For the text-containing cell, return its midpoint in (x, y) coordinate format. 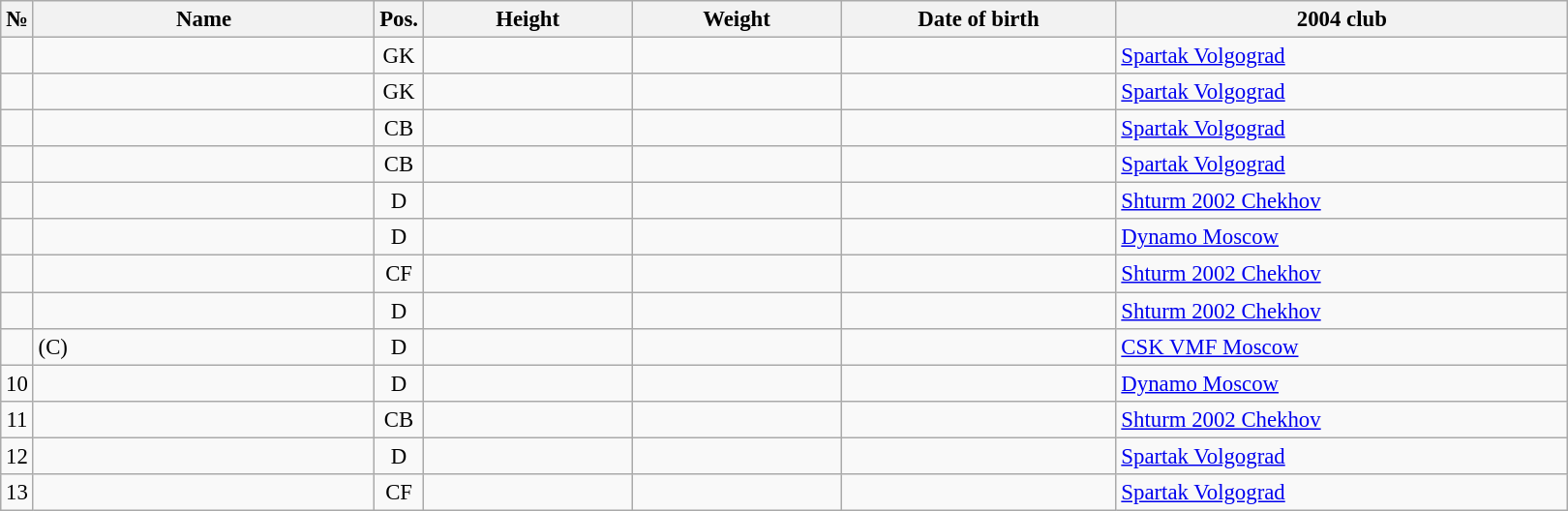
Date of birth (979, 19)
Weight (737, 19)
Pos. (399, 19)
11 (17, 419)
10 (17, 383)
12 (17, 456)
Name (203, 19)
CSK VMF Moscow (1342, 346)
№ (17, 19)
13 (17, 493)
2004 club (1342, 19)
Height (528, 19)
(C) (203, 346)
